Identify which cell holds the provided text, then report its (X, Y) central coordinate. 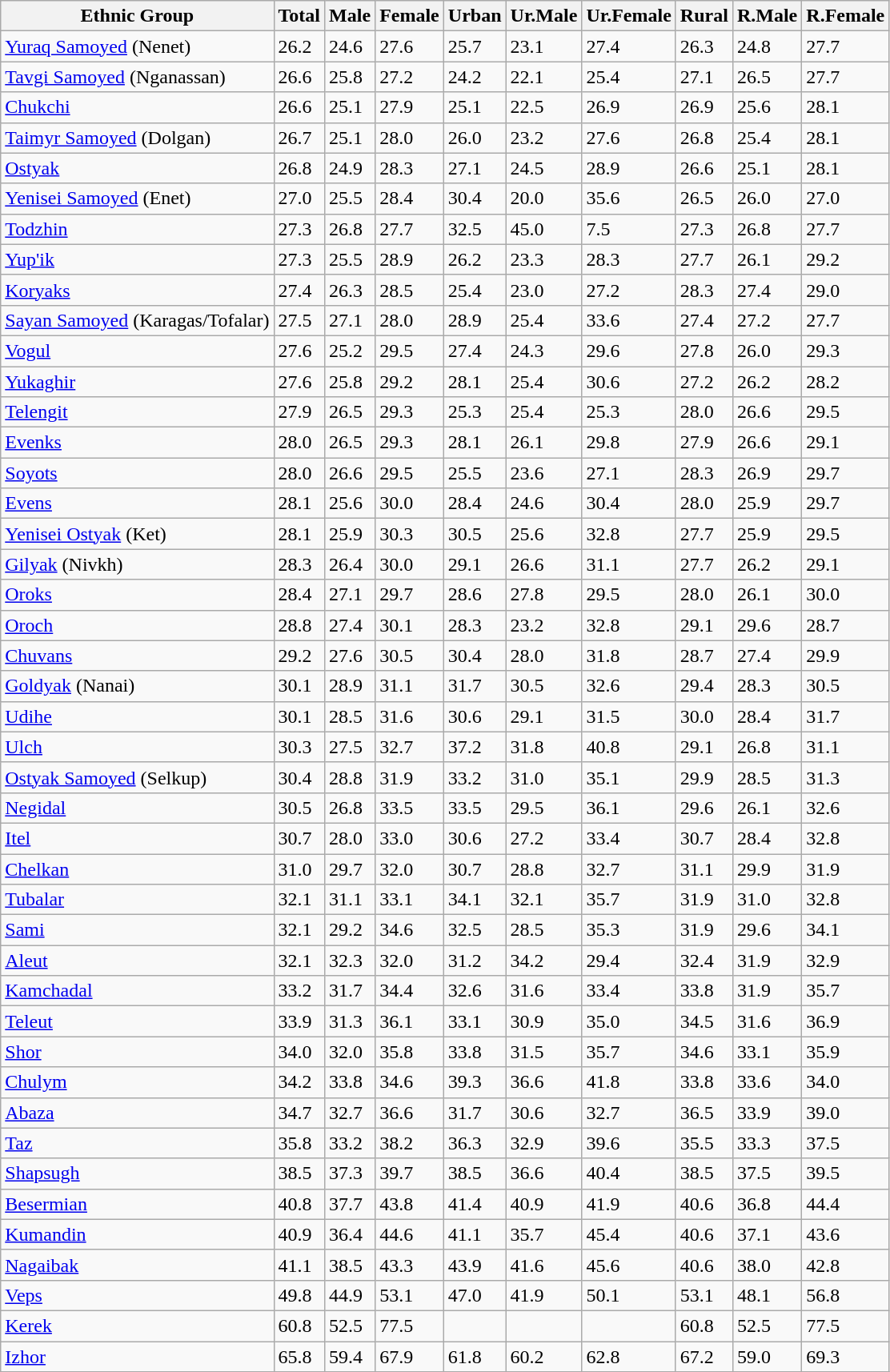
25.7 (475, 46)
50.1 (629, 1295)
39.7 (410, 1173)
34.5 (704, 1021)
38.2 (410, 1143)
Vogul (138, 351)
Udihe (138, 716)
41.4 (475, 1204)
22.5 (544, 107)
Yenisei Ostyak (Ket) (138, 534)
29.0 (845, 290)
60.2 (544, 1357)
36.5 (704, 1113)
Goldyak (Nanai) (138, 686)
47.0 (475, 1295)
59.0 (767, 1357)
Sami (138, 930)
Yenisei Samoyed (Enet) (138, 199)
Evenks (138, 443)
36.9 (845, 1021)
Yukaghir (138, 382)
28.6 (475, 595)
44.6 (410, 1234)
62.8 (629, 1357)
24.3 (544, 351)
Chuvans (138, 656)
Ethnic Group (138, 16)
48.1 (767, 1295)
32.4 (704, 961)
25.2 (351, 351)
Chelkan (138, 869)
Veps (138, 1295)
Taimyr Samoyed (Dolgan) (138, 138)
38.0 (767, 1265)
39.6 (629, 1143)
45.4 (629, 1234)
59.4 (351, 1357)
43.8 (410, 1204)
Tavgi Samoyed (Nganassan) (138, 77)
Itel (138, 838)
Aleut (138, 961)
35.5 (704, 1143)
Besermian (138, 1204)
36.8 (767, 1204)
39.3 (475, 1082)
Total (299, 16)
Shapsugh (138, 1173)
Oroks (138, 595)
Chulym (138, 1082)
Ur.Male (544, 16)
Kumandin (138, 1234)
28.2 (845, 382)
42.8 (845, 1265)
40.4 (629, 1173)
22.1 (544, 77)
34.7 (299, 1113)
Rural (704, 16)
49.8 (299, 1295)
37.7 (351, 1204)
Teleut (138, 1021)
26.7 (299, 138)
39.5 (845, 1173)
31.2 (475, 961)
37.2 (475, 747)
43.3 (410, 1265)
Gilyak (Nivkh) (138, 564)
R.Female (845, 16)
67.9 (410, 1357)
35.0 (629, 1021)
36.3 (475, 1143)
44.4 (845, 1204)
Negidal (138, 808)
Sayan Samoyed (Karagas/Tofalar) (138, 320)
65.8 (299, 1357)
23.1 (544, 46)
35.6 (629, 199)
56.8 (845, 1295)
Female (410, 16)
Kerek (138, 1326)
23.0 (544, 290)
Shor (138, 1052)
Ur.Female (629, 16)
33.0 (410, 838)
41.8 (629, 1082)
45.6 (629, 1265)
Taz (138, 1143)
35.9 (845, 1052)
24.2 (475, 77)
69.3 (845, 1357)
Oroch (138, 625)
Izhor (138, 1357)
24.5 (544, 168)
Abaza (138, 1113)
29.8 (629, 443)
24.9 (351, 168)
Ulch (138, 747)
36.4 (351, 1234)
Male (351, 16)
39.0 (845, 1113)
32.3 (351, 961)
33.3 (767, 1143)
43.6 (845, 1234)
34.4 (410, 991)
35.1 (629, 777)
26.4 (351, 564)
Evens (138, 503)
Chukchi (138, 107)
24.8 (767, 46)
45.0 (544, 229)
20.0 (544, 199)
23.6 (544, 473)
Ostyak (138, 168)
35.3 (629, 930)
Tubalar (138, 900)
Soyots (138, 473)
30.9 (544, 1021)
Koryaks (138, 290)
37.1 (767, 1234)
Ostyak Samoyed (Selkup) (138, 777)
Todzhin (138, 229)
R.Male (767, 16)
67.2 (704, 1357)
7.5 (629, 229)
37.3 (351, 1173)
Kamchadal (138, 991)
44.9 (351, 1295)
61.8 (475, 1357)
43.9 (475, 1265)
Telengit (138, 412)
Yup'ik (138, 259)
41.6 (544, 1265)
23.3 (544, 259)
Yuraq Samoyed (Nenet) (138, 46)
Urban (475, 16)
Nagaibak (138, 1265)
